Provide the (X, Y) coordinate of the cell's center where the given text is located.  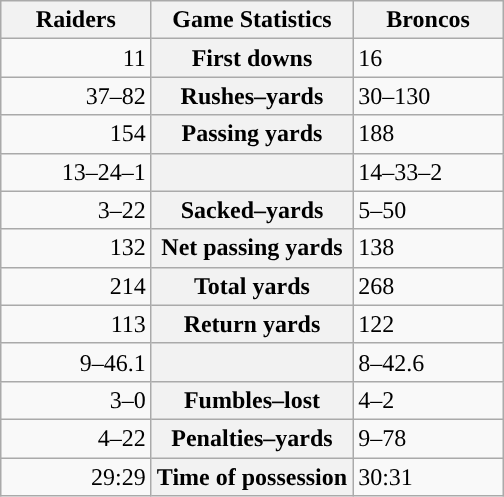
268 (428, 286)
Fumbles–lost (252, 400)
Net passing yards (252, 248)
188 (428, 134)
3–0 (76, 400)
Rushes–yards (252, 96)
113 (76, 324)
Penalties–yards (252, 438)
14–33–2 (428, 172)
13–24–1 (76, 172)
29:29 (76, 477)
8–42.6 (428, 362)
4–22 (76, 438)
5–50 (428, 210)
122 (428, 324)
16 (428, 58)
Time of possession (252, 477)
30–130 (428, 96)
154 (76, 134)
Return yards (252, 324)
Passing yards (252, 134)
4–2 (428, 400)
Sacked–yards (252, 210)
Raiders (76, 20)
138 (428, 248)
3–22 (76, 210)
132 (76, 248)
11 (76, 58)
214 (76, 286)
Total yards (252, 286)
9–46.1 (76, 362)
37–82 (76, 96)
30:31 (428, 477)
9–78 (428, 438)
Broncos (428, 20)
First downs (252, 58)
Game Statistics (252, 20)
